Determine the [x, y] coordinate at the center of the cell enclosing the given text.  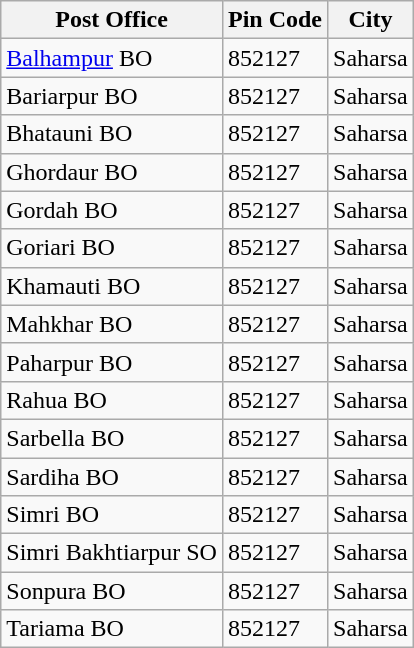
Rahua BO [112, 400]
Gordah BO [112, 210]
Simri BO [112, 515]
Bhatauni BO [112, 134]
Sardiha BO [112, 477]
Post Office [112, 20]
Mahkhar BO [112, 324]
Bariarpur BO [112, 96]
Balhampur BO [112, 58]
Sonpura BO [112, 591]
City [371, 20]
Simri Bakhtiarpur SO [112, 553]
Khamauti BO [112, 286]
Goriari BO [112, 248]
Paharpur BO [112, 362]
Tariama BO [112, 629]
Ghordaur BO [112, 172]
Sarbella BO [112, 438]
Pin Code [274, 20]
